Determine the (X, Y) coordinate at the center of the cell enclosing the given text.  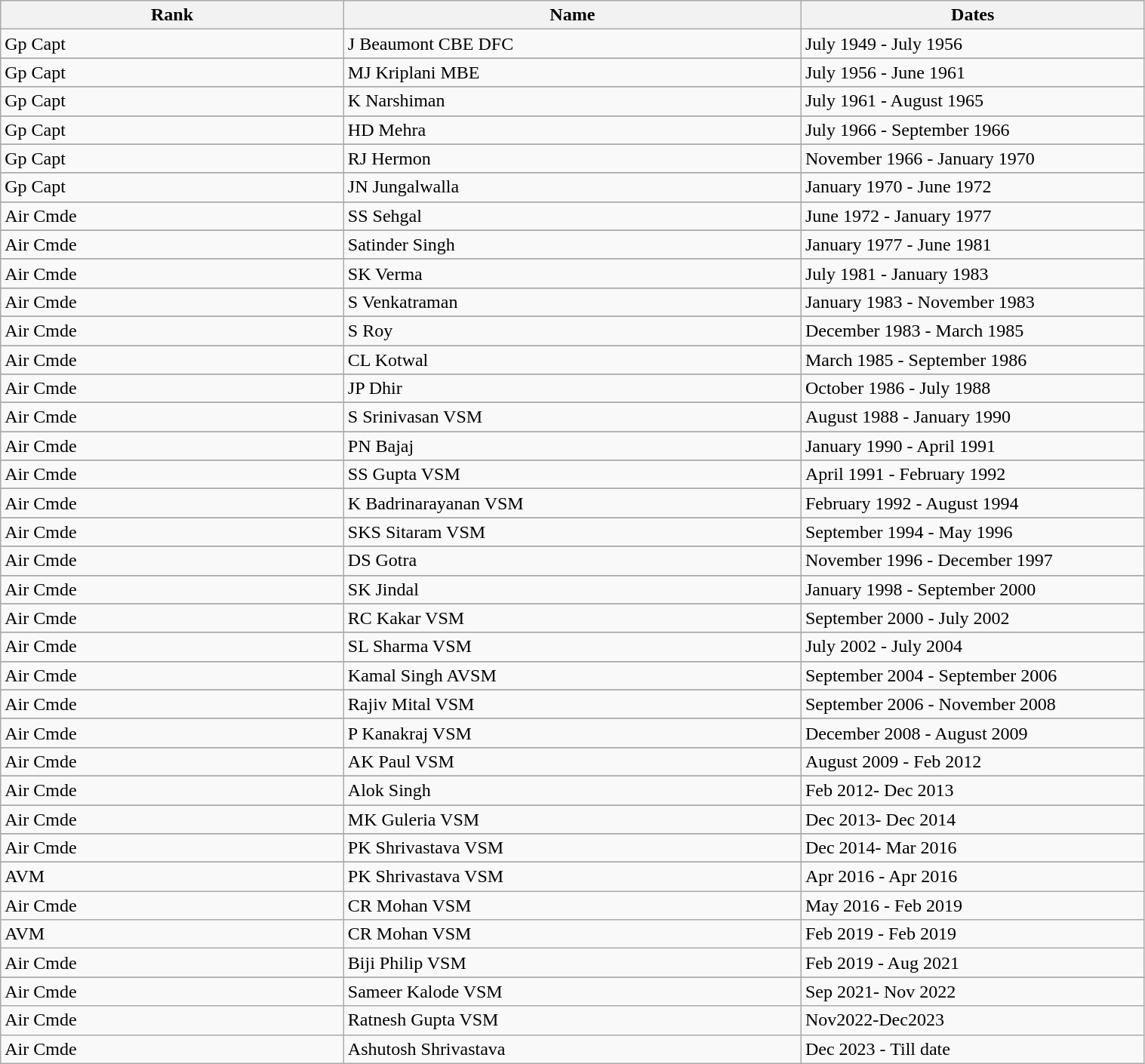
July 1961 - August 1965 (972, 101)
July 1949 - July 1956 (972, 44)
SK Jindal (572, 589)
July 1966 - September 1966 (972, 130)
DS Gotra (572, 561)
SS Gupta VSM (572, 475)
January 1983 - November 1983 (972, 302)
Nov2022-Dec2023 (972, 1020)
January 1977 - June 1981 (972, 244)
April 1991 - February 1992 (972, 475)
JN Jungalwalla (572, 187)
July 1956 - June 1961 (972, 72)
October 1986 - July 1988 (972, 389)
S Roy (572, 331)
SKS Sitaram VSM (572, 532)
August 1988 - January 1990 (972, 417)
MJ Kriplani MBE (572, 72)
January 1998 - September 2000 (972, 589)
September 2000 - July 2002 (972, 618)
July 1981 - January 1983 (972, 273)
September 1994 - May 1996 (972, 532)
AK Paul VSM (572, 761)
September 2004 - September 2006 (972, 675)
Dec 2023 - Till date (972, 1049)
HD Mehra (572, 130)
Sep 2021- Nov 2022 (972, 992)
January 1990 - April 1991 (972, 446)
S Srinivasan VSM (572, 417)
December 2008 - August 2009 (972, 733)
Satinder Singh (572, 244)
Feb 2019 - Aug 2021 (972, 963)
CL Kotwal (572, 360)
Rajiv Mital VSM (572, 704)
February 1992 - August 1994 (972, 503)
Feb 2019 - Feb 2019 (972, 934)
November 1996 - December 1997 (972, 561)
K Narshiman (572, 101)
JP Dhir (572, 389)
SS Sehgal (572, 216)
January 1970 - June 1972 (972, 187)
Dec 2014- Mar 2016 (972, 848)
May 2016 - Feb 2019 (972, 906)
March 1985 - September 1986 (972, 360)
Rank (172, 15)
MK Guleria VSM (572, 819)
SK Verma (572, 273)
Apr 2016 - Apr 2016 (972, 877)
RC Kakar VSM (572, 618)
J Beaumont CBE DFC (572, 44)
SL Sharma VSM (572, 647)
Kamal Singh AVSM (572, 675)
RJ Hermon (572, 158)
Biji Philip VSM (572, 963)
August 2009 - Feb 2012 (972, 761)
Name (572, 15)
Ashutosh Shrivastava (572, 1049)
Alok Singh (572, 790)
PN Bajaj (572, 446)
December 1983 - March 1985 (972, 331)
Sameer Kalode VSM (572, 992)
Ratnesh Gupta VSM (572, 1020)
K Badrinarayanan VSM (572, 503)
Dates (972, 15)
November 1966 - January 1970 (972, 158)
September 2006 - November 2008 (972, 704)
July 2002 - July 2004 (972, 647)
P Kanakraj VSM (572, 733)
S Venkatraman (572, 302)
Dec 2013- Dec 2014 (972, 819)
Feb 2012- Dec 2013 (972, 790)
June 1972 - January 1977 (972, 216)
